Identify which cell holds the provided text, then report its (X, Y) central coordinate. 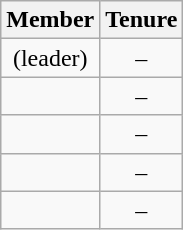
(leader) (50, 58)
Tenure (142, 20)
Member (50, 20)
